Output the (x, y) coordinate of the center of the cell containing the given text.  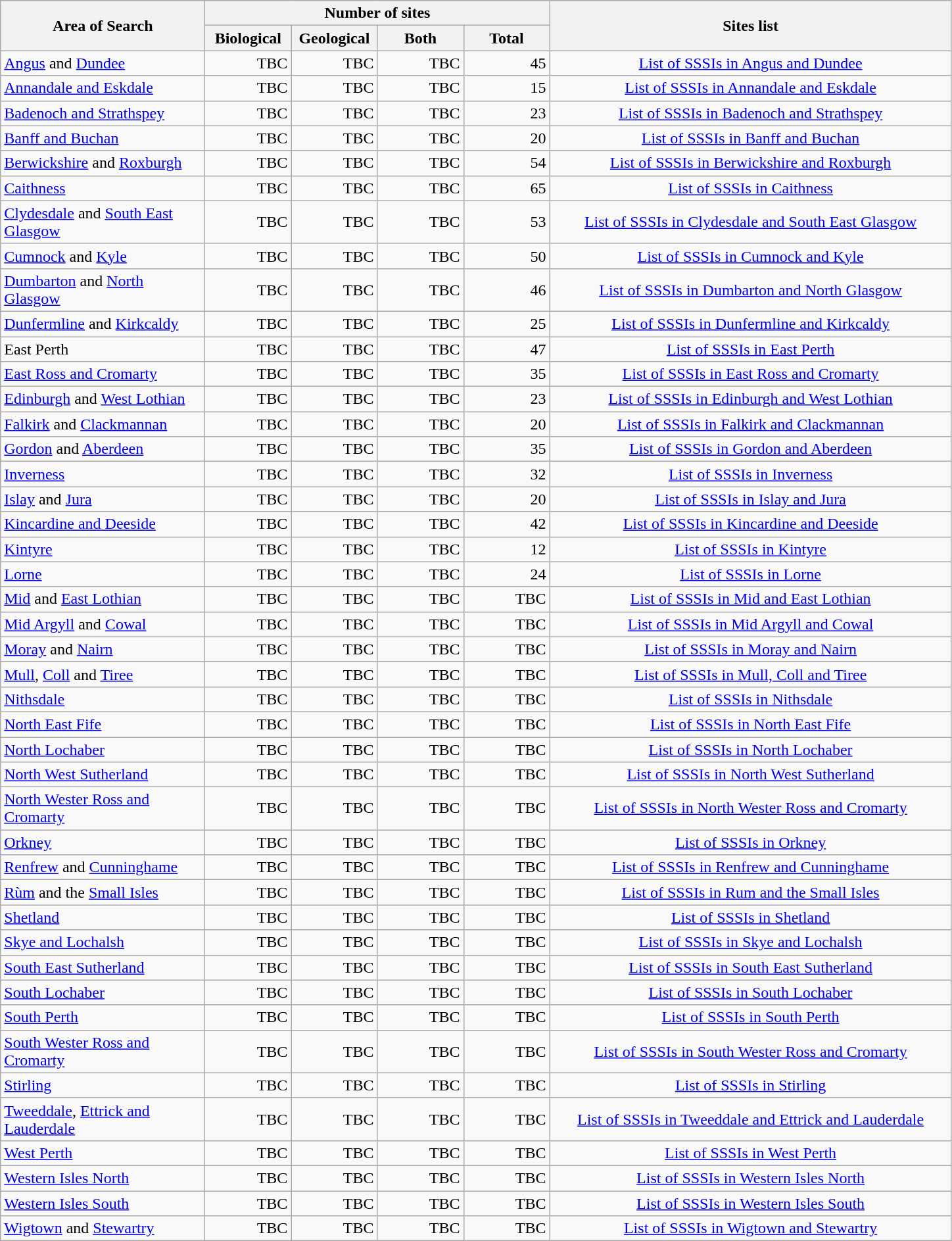
List of SSSIs in Mid Argyll and Cowal (751, 624)
List of SSSIs in Edinburgh and West Lothian (751, 399)
North West Sutherland (103, 775)
List of SSSIs in Kincardine and Deeside (751, 524)
List of SSSIs in Western Isles South (751, 1203)
List of SSSIs in Western Isles North (751, 1178)
List of SSSIs in West Perth (751, 1153)
South Wester Ross and Cromarty (103, 1051)
List of SSSIs in East Perth (751, 349)
46 (506, 289)
List of SSSIs in Kintyre (751, 549)
42 (506, 524)
List of SSSIs in Clydesdale and South East Glasgow (751, 222)
List of SSSIs in South Lochaber (751, 992)
List of SSSIs in Badenoch and Strathspey (751, 113)
List of SSSIs in Banff and Buchan (751, 138)
15 (506, 88)
List of SSSIs in Inverness (751, 474)
List of SSSIs in Mid and East Lothian (751, 599)
Gordon and Aberdeen (103, 449)
List of SSSIs in North Wester Ross and Cromarty (751, 809)
West Perth (103, 1153)
Mid Argyll and Cowal (103, 624)
65 (506, 188)
List of SSSIs in Orkney (751, 842)
List of SSSIs in Skye and Lochalsh (751, 942)
East Perth (103, 349)
List of SSSIs in Renfrew and Cunninghame (751, 867)
Western Isles North (103, 1178)
Clydesdale and South East Glasgow (103, 222)
Both (421, 38)
Wigtown and Stewartry (103, 1229)
Cumnock and Kyle (103, 256)
Berwickshire and Roxburgh (103, 163)
Sites list (751, 26)
List of SSSIs in Mull, Coll and Tiree (751, 674)
Number of sites (377, 13)
North East Fife (103, 724)
List of SSSIs in Caithness (751, 188)
Banff and Buchan (103, 138)
12 (506, 549)
Mid and East Lothian (103, 599)
Western Isles South (103, 1203)
Kincardine and Deeside (103, 524)
32 (506, 474)
North Wester Ross and Cromarty (103, 809)
Biological (249, 38)
54 (506, 163)
Total (506, 38)
Mull, Coll and Tiree (103, 674)
25 (506, 324)
South Perth (103, 1017)
List of SSSIs in Annandale and Eskdale (751, 88)
List of SSSIs in Lorne (751, 574)
List of SSSIs in Dumbarton and North Glasgow (751, 289)
List of SSSIs in North Lochaber (751, 749)
List of SSSIs in South East Sutherland (751, 967)
Falkirk and Clackmannan (103, 424)
53 (506, 222)
List of SSSIs in Nithsdale (751, 699)
Lorne (103, 574)
List of SSSIs in North East Fife (751, 724)
Area of Search (103, 26)
Edinburgh and West Lothian (103, 399)
List of SSSIs in North West Sutherland (751, 775)
List of SSSIs in Falkirk and Clackmannan (751, 424)
Nithsdale (103, 699)
North Lochaber (103, 749)
24 (506, 574)
List of SSSIs in Tweeddale and Ettrick and Lauderdale (751, 1119)
Kintyre (103, 549)
List of SSSIs in Wigtown and Stewartry (751, 1229)
Angus and Dundee (103, 63)
List of SSSIs in Shetland (751, 917)
Orkney (103, 842)
Dumbarton and North Glasgow (103, 289)
Rùm and the Small Isles (103, 892)
50 (506, 256)
Shetland (103, 917)
East Ross and Cromarty (103, 374)
Tweeddale, Ettrick and Lauderdale (103, 1119)
List of SSSIs in Cumnock and Kyle (751, 256)
Inverness (103, 474)
List of SSSIs in South Perth (751, 1017)
List of SSSIs in Stirling (751, 1085)
Moray and Nairn (103, 649)
List of SSSIs in Dunfermline and Kirkcaldy (751, 324)
Stirling (103, 1085)
45 (506, 63)
Annandale and Eskdale (103, 88)
Dunfermline and Kirkcaldy (103, 324)
List of SSSIs in East Ross and Cromarty (751, 374)
List of SSSIs in Moray and Nairn (751, 649)
Geological (334, 38)
Caithness (103, 188)
List of SSSIs in Angus and Dundee (751, 63)
Badenoch and Strathspey (103, 113)
Renfrew and Cunninghame (103, 867)
List of SSSIs in South Wester Ross and Cromarty (751, 1051)
List of SSSIs in Islay and Jura (751, 499)
47 (506, 349)
List of SSSIs in Gordon and Aberdeen (751, 449)
South East Sutherland (103, 967)
List of SSSIs in Rum and the Small Isles (751, 892)
Skye and Lochalsh (103, 942)
Islay and Jura (103, 499)
List of SSSIs in Berwickshire and Roxburgh (751, 163)
South Lochaber (103, 992)
